Return the (x, y) coordinate for the center point of the cell that contains the specified text.  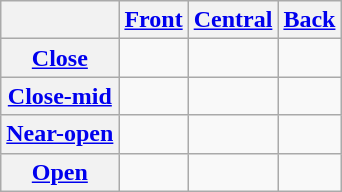
Close (60, 58)
Near-open (60, 134)
Back (310, 20)
Front (154, 20)
Central (233, 20)
Open (60, 172)
Close-mid (60, 96)
